Identify which cell holds the provided text, then report its [x, y] central coordinate. 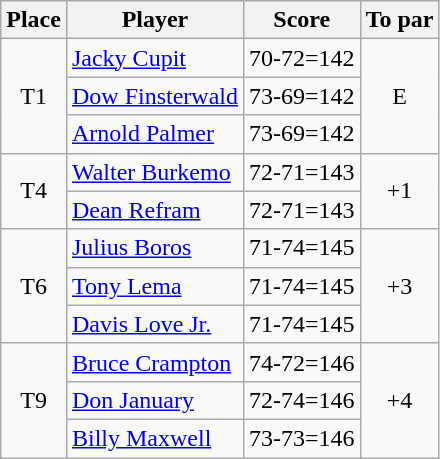
T9 [34, 400]
Davis Love Jr. [154, 324]
Tony Lema [154, 286]
Julius Boros [154, 248]
To par [400, 20]
Player [154, 20]
Jacky Cupit [154, 58]
+1 [400, 191]
72-74=146 [302, 400]
Place [34, 20]
Dow Finsterwald [154, 96]
+4 [400, 400]
Arnold Palmer [154, 134]
E [400, 96]
T1 [34, 96]
Walter Burkemo [154, 172]
T4 [34, 191]
Dean Refram [154, 210]
70-72=142 [302, 58]
74-72=146 [302, 362]
Bruce Crampton [154, 362]
Billy Maxwell [154, 438]
Score [302, 20]
+3 [400, 286]
T6 [34, 286]
Don January [154, 400]
73-73=146 [302, 438]
